Find where the given text appears and provide that cell's center as (X, Y) coordinate. 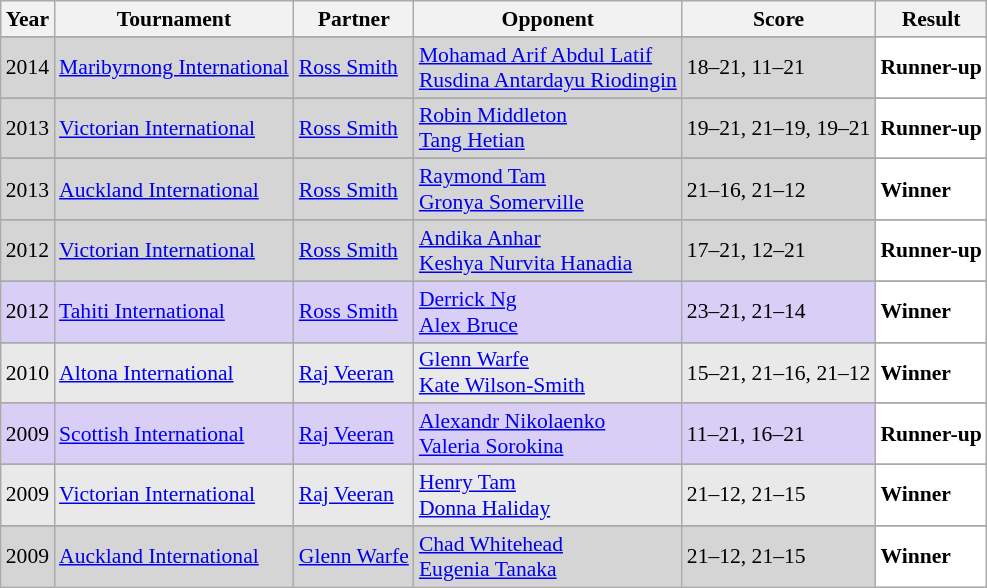
Year (28, 19)
Henry Tam Donna Haliday (548, 496)
Maribyrnong International (174, 68)
Altona International (174, 372)
Alexandr Nikolaenko Valeria Sorokina (548, 434)
Glenn Warfe (354, 556)
Derrick Ng Alex Bruce (548, 312)
Tournament (174, 19)
Score (779, 19)
23–21, 21–14 (779, 312)
Mohamad Arif Abdul Latif Rusdina Antardayu Riodingin (548, 68)
Chad Whitehead Eugenia Tanaka (548, 556)
Result (930, 19)
18–21, 11–21 (779, 68)
Raymond Tam Gronya Somerville (548, 190)
Robin Middleton Tang Hetian (548, 128)
15–21, 21–16, 21–12 (779, 372)
17–21, 12–21 (779, 250)
Glenn Warfe Kate Wilson-Smith (548, 372)
21–16, 21–12 (779, 190)
2010 (28, 372)
Tahiti International (174, 312)
2014 (28, 68)
11–21, 16–21 (779, 434)
19–21, 21–19, 19–21 (779, 128)
Scottish International (174, 434)
Partner (354, 19)
Opponent (548, 19)
Andika Anhar Keshya Nurvita Hanadia (548, 250)
